Return [x, y] of the center of cell containing provided text 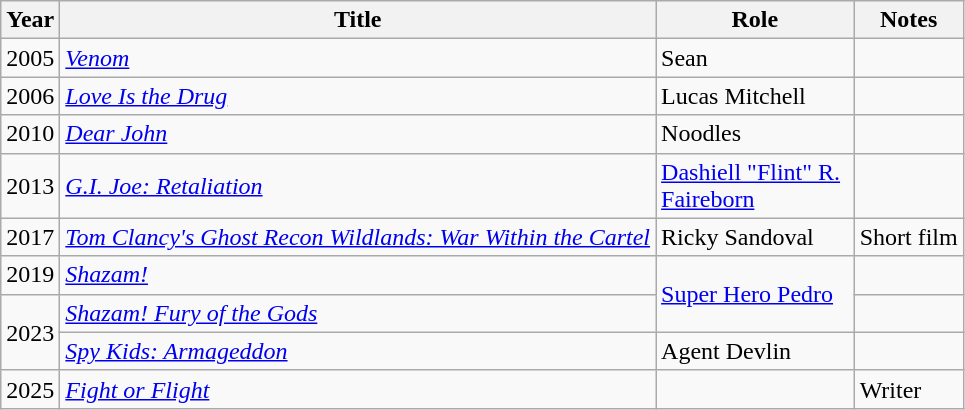
Love Is the Drug [358, 96]
Spy Kids: Armageddon [358, 351]
2005 [30, 58]
2010 [30, 134]
Year [30, 20]
Sean [756, 58]
Shazam! [358, 275]
2006 [30, 96]
Fight or Flight [358, 389]
2019 [30, 275]
Agent Devlin [756, 351]
Dashiell "Flint" R. Faireborn [756, 186]
Notes [908, 20]
Role [756, 20]
Short film [908, 237]
Venom [358, 58]
Dear John [358, 134]
Lucas Mitchell [756, 96]
Ricky Sandoval [756, 237]
Shazam! Fury of the Gods [358, 313]
2017 [30, 237]
Title [358, 20]
Super Hero Pedro [756, 294]
Noodles [756, 134]
2013 [30, 186]
G.I. Joe: Retaliation [358, 186]
Writer [908, 389]
Tom Clancy's Ghost Recon Wildlands: War Within the Cartel [358, 237]
2025 [30, 389]
2023 [30, 332]
